Capture the cell that displays the provided text and extract its [X, Y] central coordinate. 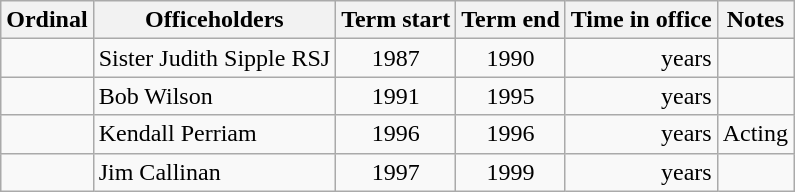
Ordinal [47, 20]
Term end [511, 20]
Kendall Perriam [214, 134]
Sister Judith Sipple RSJ [214, 58]
Time in office [641, 20]
Acting [755, 134]
Term start [396, 20]
Bob Wilson [214, 96]
1999 [511, 172]
Jim Callinan [214, 172]
1997 [396, 172]
1991 [396, 96]
Notes [755, 20]
1995 [511, 96]
1987 [396, 58]
1990 [511, 58]
Officeholders [214, 20]
